Return the [x, y] coordinate for the center point of the cell that contains the specified text.  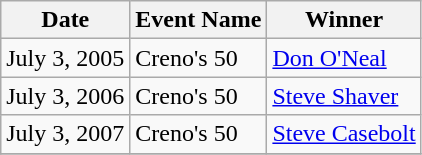
July 3, 2007 [66, 134]
Event Name [198, 20]
Steve Casebolt [344, 134]
Date [66, 20]
July 3, 2006 [66, 96]
July 3, 2005 [66, 58]
Don O'Neal [344, 58]
Steve Shaver [344, 96]
Winner [344, 20]
